Capture the cell that displays the provided text and extract its (X, Y) central coordinate. 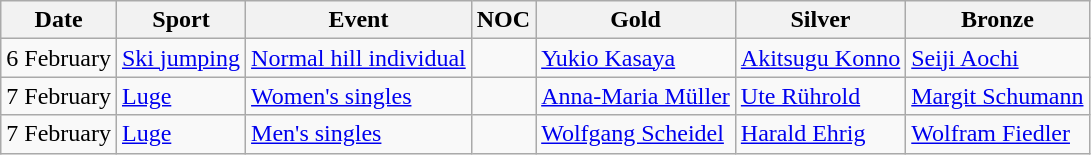
6 February (59, 58)
Silver (820, 20)
Women's singles (359, 96)
Event (359, 20)
Gold (636, 20)
Seiji Aochi (998, 58)
Normal hill individual (359, 58)
Wolfgang Scheidel (636, 134)
Akitsugu Konno (820, 58)
Ute Rührold (820, 96)
Anna-Maria Müller (636, 96)
Men's singles (359, 134)
Yukio Kasaya (636, 58)
NOC (503, 20)
Bronze (998, 20)
Date (59, 20)
Ski jumping (180, 58)
Margit Schumann (998, 96)
Harald Ehrig (820, 134)
Sport (180, 20)
Wolfram Fiedler (998, 134)
